Extract the [X, Y] coordinate from the center of the cell holding the provided text.  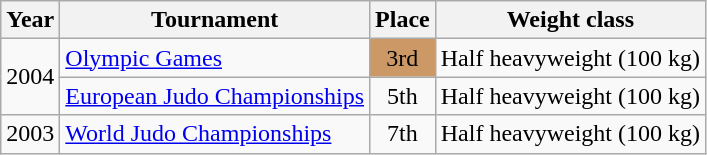
7th [403, 134]
2004 [30, 77]
European Judo Championships [215, 96]
Olympic Games [215, 58]
Year [30, 20]
5th [403, 96]
3rd [403, 58]
Weight class [570, 20]
Tournament [215, 20]
2003 [30, 134]
World Judo Championships [215, 134]
Place [403, 20]
